Detect which cell encompasses the target text, then output its [X, Y] center coordinate. 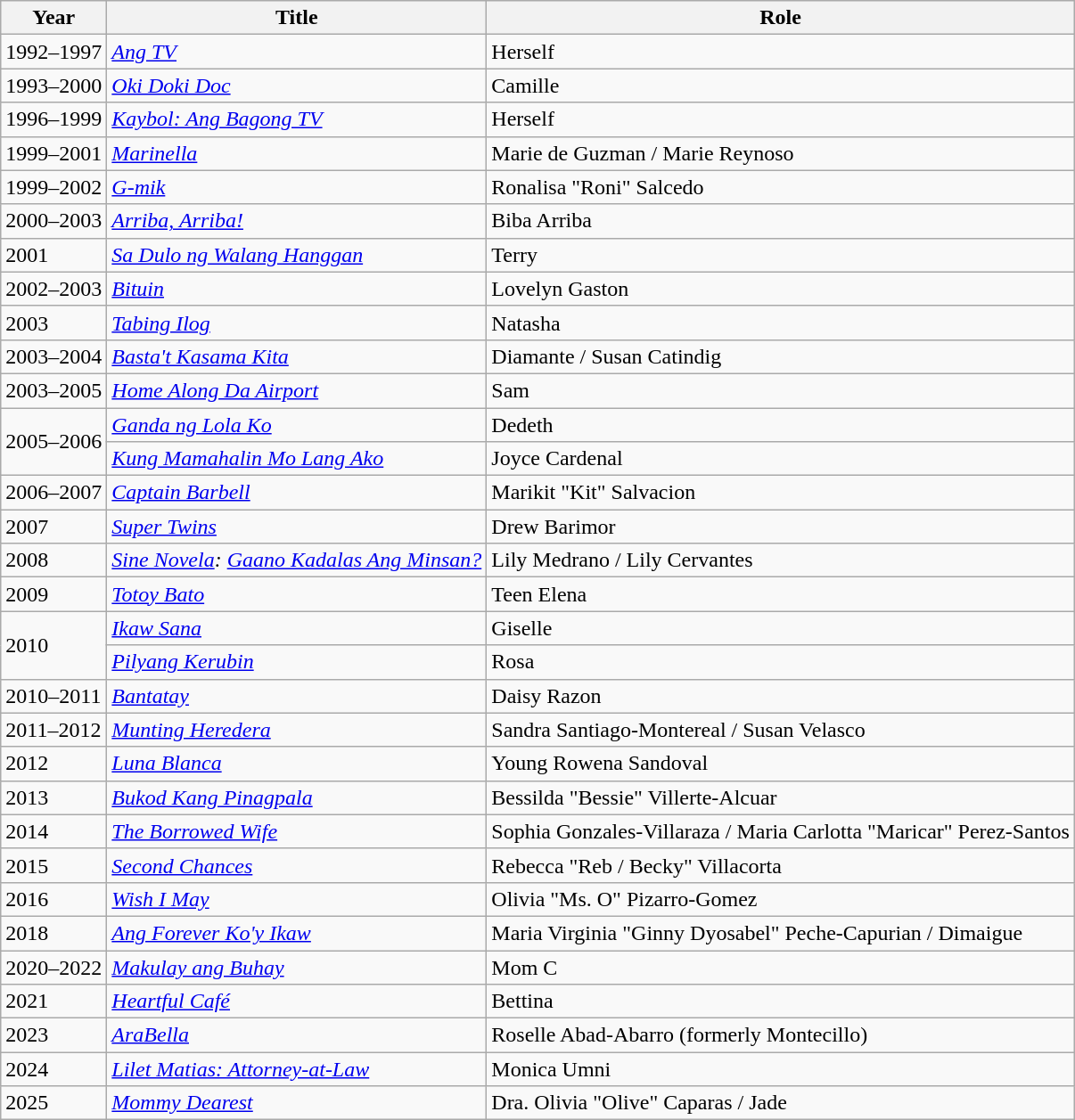
Lily Medrano / Lily Cervantes [781, 560]
Rosa [781, 662]
Teen Elena [781, 594]
Ang TV [297, 52]
Terry [781, 255]
Ganda ng Lola Ko [297, 425]
Sine Novela: Gaano Kadalas Ang Minsan? [297, 560]
2002–2003 [53, 289]
Makulay ang Buhay [297, 967]
Kung Mamahalin Mo Lang Ako [297, 459]
The Borrowed Wife [297, 831]
2009 [53, 594]
Sa Dulo ng Walang Hanggan [297, 255]
Basta't Kasama Kita [297, 356]
2020–2022 [53, 967]
Role [781, 18]
2012 [53, 764]
Marinella [297, 153]
2023 [53, 1035]
Heartful Café [297, 1001]
2024 [53, 1069]
2014 [53, 831]
Marikit "Kit" Salvacion [781, 493]
Diamante / Susan Catindig [781, 356]
2006–2007 [53, 493]
Dra. Olivia "Olive" Caparas / Jade [781, 1103]
Ikaw Sana [297, 628]
Dedeth [781, 425]
2005–2006 [53, 442]
Munting Heredera [297, 730]
Captain Barbell [297, 493]
Natasha [781, 323]
Rebecca "Reb / Becky" Villacorta [781, 865]
1999–2002 [53, 187]
Bukod Kang Pinagpala [297, 797]
2003 [53, 323]
Wish I May [297, 899]
Sandra Santiago-Montereal / Susan Velasco [781, 730]
Ronalisa "Roni" Salcedo [781, 187]
G-mik [297, 187]
Marie de Guzman / Marie Reynoso [781, 153]
Biba Arriba [781, 221]
AraBella [297, 1035]
2003–2005 [53, 390]
Joyce Cardenal [781, 459]
Mommy Dearest [297, 1103]
2010–2011 [53, 696]
Bettina [781, 1001]
1999–2001 [53, 153]
Home Along Da Airport [297, 390]
1992–1997 [53, 52]
Second Chances [297, 865]
2013 [53, 797]
2011–2012 [53, 730]
2010 [53, 645]
Monica Umni [781, 1069]
2003–2004 [53, 356]
Pilyang Kerubin [297, 662]
Arriba, Arriba! [297, 221]
2001 [53, 255]
1993–2000 [53, 86]
2018 [53, 933]
Kaybol: Ang Bagong TV [297, 119]
Luna Blanca [297, 764]
2007 [53, 527]
Totoy Bato [297, 594]
Daisy Razon [781, 696]
Giselle [781, 628]
Drew Barimor [781, 527]
Mom C [781, 967]
Roselle Abad-Abarro (formerly Montecillo) [781, 1035]
2015 [53, 865]
Sam [781, 390]
Bantatay [297, 696]
Olivia "Ms. O" Pizarro-Gomez [781, 899]
Tabing Ilog [297, 323]
Lovelyn Gaston [781, 289]
Year [53, 18]
Lilet Matias: Attorney-at-Law [297, 1069]
Super Twins [297, 527]
Bituin [297, 289]
Oki Doki Doc [297, 86]
Young Rowena Sandoval [781, 764]
Bessilda "Bessie" Villerte-Alcuar [781, 797]
2021 [53, 1001]
Maria Virginia "Ginny Dyosabel" Peche-Capurian / Dimaigue [781, 933]
Title [297, 18]
2016 [53, 899]
Ang Forever Ko'y Ikaw [297, 933]
Sophia Gonzales-Villaraza / Maria Carlotta "Maricar" Perez-Santos [781, 831]
1996–1999 [53, 119]
2000–2003 [53, 221]
2008 [53, 560]
2025 [53, 1103]
Camille [781, 86]
